Find where the given text appears and provide that cell's center as [X, Y] coordinate. 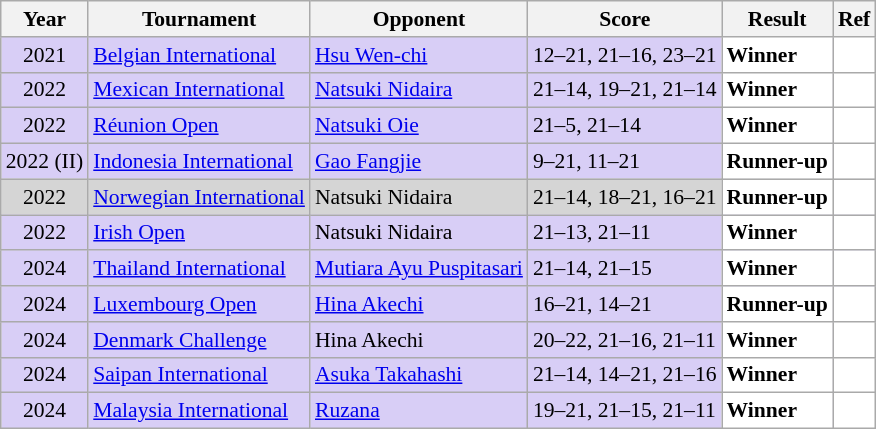
21–14, 21–15 [625, 269]
9–21, 11–21 [625, 162]
16–21, 14–21 [625, 304]
Thailand International [199, 269]
Réunion Open [199, 126]
Mexican International [199, 90]
Indonesia International [199, 162]
Tournament [199, 19]
Year [44, 19]
12–21, 21–16, 23–21 [625, 55]
19–21, 21–15, 21–11 [625, 411]
21–13, 21–11 [625, 233]
Hsu Wen-chi [419, 55]
Belgian International [199, 55]
21–14, 14–21, 21–16 [625, 375]
Mutiara Ayu Puspitasari [419, 269]
Denmark Challenge [199, 340]
Saipan International [199, 375]
Score [625, 19]
Natsuki Oie [419, 126]
Opponent [419, 19]
21–5, 21–14 [625, 126]
21–14, 18–21, 16–21 [625, 197]
Result [778, 19]
21–14, 19–21, 21–14 [625, 90]
2022 (II) [44, 162]
Irish Open [199, 233]
Malaysia International [199, 411]
Asuka Takahashi [419, 375]
Norwegian International [199, 197]
Gao Fangjie [419, 162]
2021 [44, 55]
Luxembourg Open [199, 304]
Ref [854, 19]
20–22, 21–16, 21–11 [625, 340]
Ruzana [419, 411]
